Provide the [x, y] coordinate of the cell's center where the given text is located.  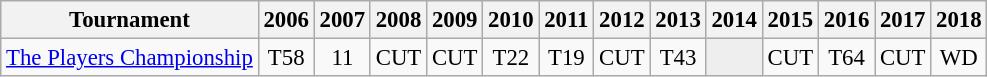
2017 [903, 20]
T19 [566, 58]
2007 [342, 20]
T64 [846, 58]
2008 [398, 20]
2016 [846, 20]
2013 [678, 20]
2018 [959, 20]
WD [959, 58]
2015 [790, 20]
2014 [734, 20]
T22 [511, 58]
2010 [511, 20]
Tournament [130, 20]
2006 [286, 20]
T43 [678, 58]
2012 [622, 20]
The Players Championship [130, 58]
2009 [455, 20]
11 [342, 58]
2011 [566, 20]
T58 [286, 58]
